Capture the cell that displays the provided text and extract its [x, y] central coordinate. 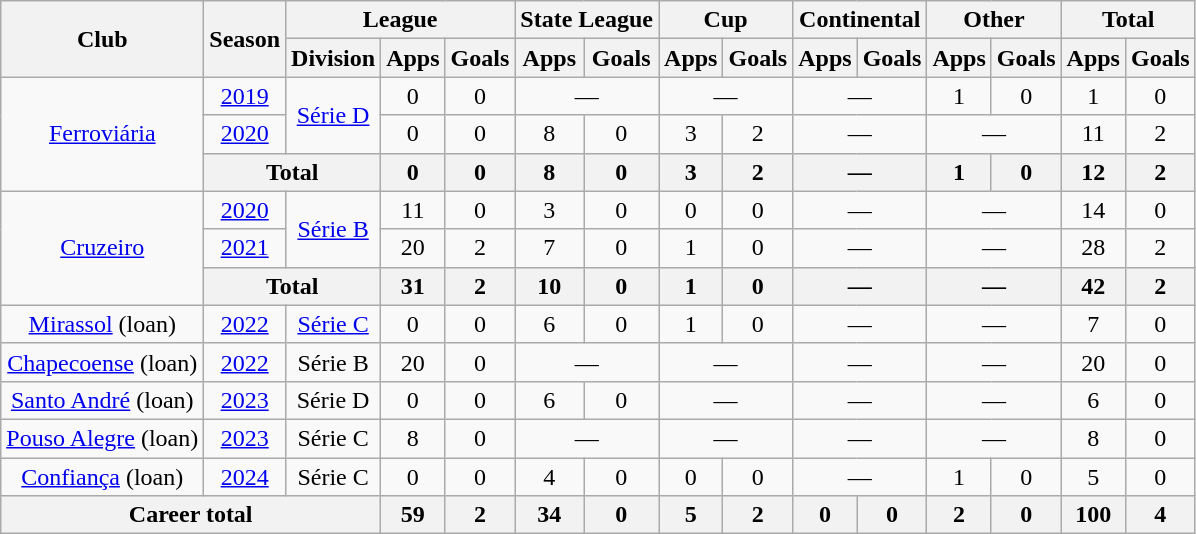
Ferroviária [102, 134]
Season [245, 39]
Chapecoense (loan) [102, 362]
League [400, 20]
31 [413, 286]
Mirassol (loan) [102, 324]
Division [334, 58]
10 [550, 286]
2019 [245, 96]
Career total [191, 515]
2021 [245, 248]
42 [1093, 286]
Cup [726, 20]
12 [1093, 172]
Other [994, 20]
Confiança (loan) [102, 477]
Cruzeiro [102, 248]
28 [1093, 248]
Club [102, 39]
Santo André (loan) [102, 400]
Continental [860, 20]
34 [550, 515]
100 [1093, 515]
2024 [245, 477]
59 [413, 515]
Pouso Alegre (loan) [102, 438]
State League [587, 20]
14 [1093, 210]
